Identify which cell holds the provided text, then report its (X, Y) central coordinate. 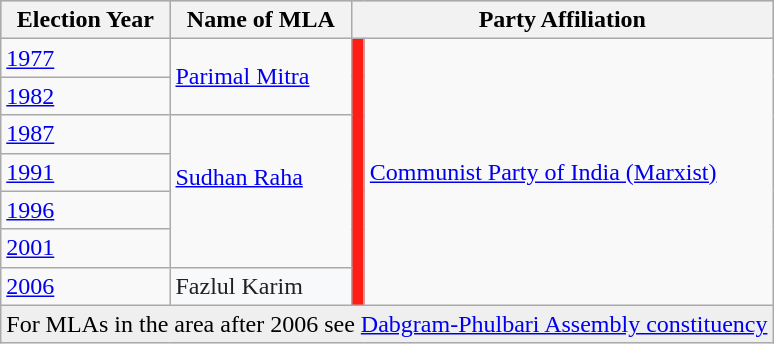
1996 (86, 210)
1982 (86, 96)
1977 (86, 58)
Sudhan Raha (261, 191)
1991 (86, 172)
Name of MLA (261, 20)
2001 (86, 248)
Election Year (86, 20)
1987 (86, 134)
Communist Party of India (Marxist) (568, 172)
For MLAs in the area after 2006 see Dabgram-Phulbari Assembly constituency (387, 324)
Fazlul Karim (261, 286)
Parimal Mitra (261, 77)
Party Affiliation (562, 20)
2006 (86, 286)
